From the cell containing the given text, extract its center point as (X, Y) coordinate. 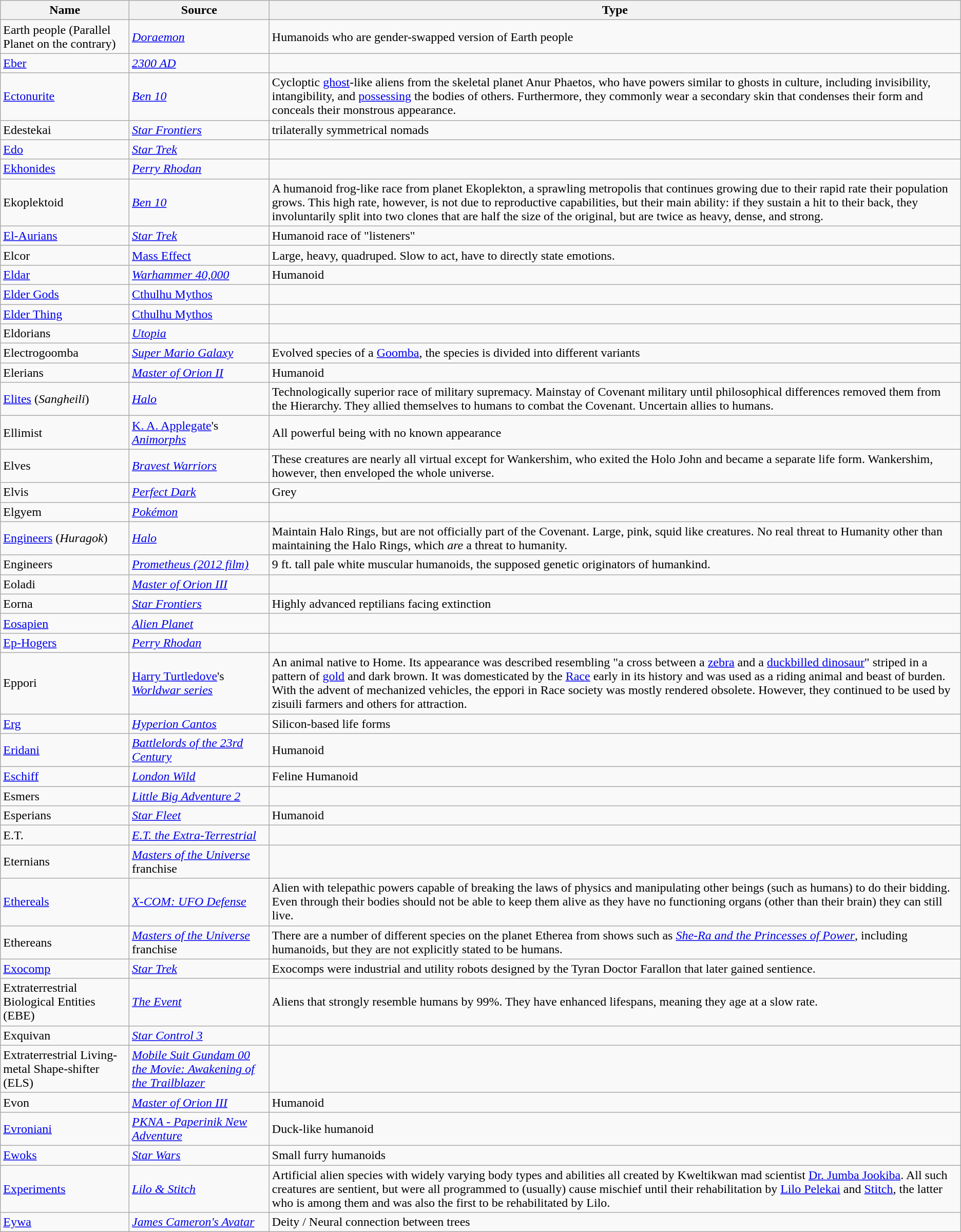
Elerians (65, 373)
PKNA - Paperinik New Adventure (199, 1128)
Silicon-based life forms (615, 723)
Experiments (65, 1189)
Eternians (65, 861)
Large, heavy, quadruped. Slow to act, have to directly state emotions. (615, 255)
Small furry humanoids (615, 1155)
Erg (65, 723)
Extraterrestrial Biological Entities (EBE) (65, 1002)
Little Big Adventure 2 (199, 796)
Ekoplektoid (65, 202)
Humanoid race of "listeners" (615, 236)
Duck-like humanoid (615, 1128)
Eoladi (65, 584)
Utopia (199, 334)
Elcor (65, 255)
Elites (Sangheili) (65, 399)
9 ft. tall pale white muscular humanoids, the supposed genetic originators of humankind. (615, 565)
Elvis (65, 492)
Type (615, 10)
Eber (65, 63)
Exquivan (65, 1035)
Elder Gods (65, 294)
Star Control 3 (199, 1035)
Eosapien (65, 623)
Highly advanced reptilians facing extinction (615, 604)
Source (199, 10)
Engineers (65, 565)
Aliens that strongly resemble humans by 99%. They have enhanced lifespans, meaning they age at a slow rate. (615, 1002)
London Wild (199, 777)
Bravest Warriors (199, 466)
Prometheus (2012 film) (199, 565)
Ellimist (65, 432)
Eldorians (65, 334)
Alien Planet (199, 623)
Doraemon (199, 37)
Evon (65, 1102)
Grey (615, 492)
E.T. (65, 835)
All powerful being with no known appearance (615, 432)
Warhammer 40,000 (199, 275)
El-Aurians (65, 236)
Evolved species of a Goomba, the species is divided into different variants (615, 353)
Eywa (65, 1222)
Deity / Neural connection between trees (615, 1222)
Ep-Hogers (65, 643)
Ethereals (65, 902)
Perfect Dark (199, 492)
Ekhonides (65, 169)
James Cameron's Avatar (199, 1222)
2300 AD (199, 63)
Electrogoomba (65, 353)
K. A. Applegate's Animorphs (199, 432)
Hyperion Cantos (199, 723)
Star Wars (199, 1155)
Feline Humanoid (615, 777)
X-COM: UFO Defense (199, 902)
Eridani (65, 750)
Battlelords of the 23rd Century (199, 750)
Extraterrestrial Living-metal Shape-shifter (ELS) (65, 1069)
Ethereans (65, 942)
Eorna (65, 604)
Name (65, 10)
Ewoks (65, 1155)
Pokémon (199, 512)
Lilo & Stitch (199, 1189)
Eppori (65, 683)
Ectonurite (65, 97)
Eldar (65, 275)
Edestekai (65, 130)
Earth people (Parallel Planet on the contrary) (65, 37)
Edo (65, 149)
Esmers (65, 796)
Exocomp (65, 969)
Esperians (65, 816)
Elgyem (65, 512)
Mass Effect (199, 255)
Super Mario Galaxy (199, 353)
Mobile Suit Gundam 00 the Movie: Awakening of the Trailblazer (199, 1069)
Elves (65, 466)
Elder Thing (65, 314)
Engineers (Huragok) (65, 538)
Master of Orion II (199, 373)
trilaterally symmetrical nomads (615, 130)
Evroniani (65, 1128)
Exocomps were industrial and utility robots designed by the Tyran Doctor Farallon that later gained sentience. (615, 969)
Humanoids who are gender-swapped version of Earth people (615, 37)
Eschiff (65, 777)
E.T. the Extra-Terrestrial (199, 835)
The Event (199, 1002)
Harry Turtledove's Worldwar series (199, 683)
Star Fleet (199, 816)
